Extract the (x, y) coordinate from the center of the cell holding the provided text.  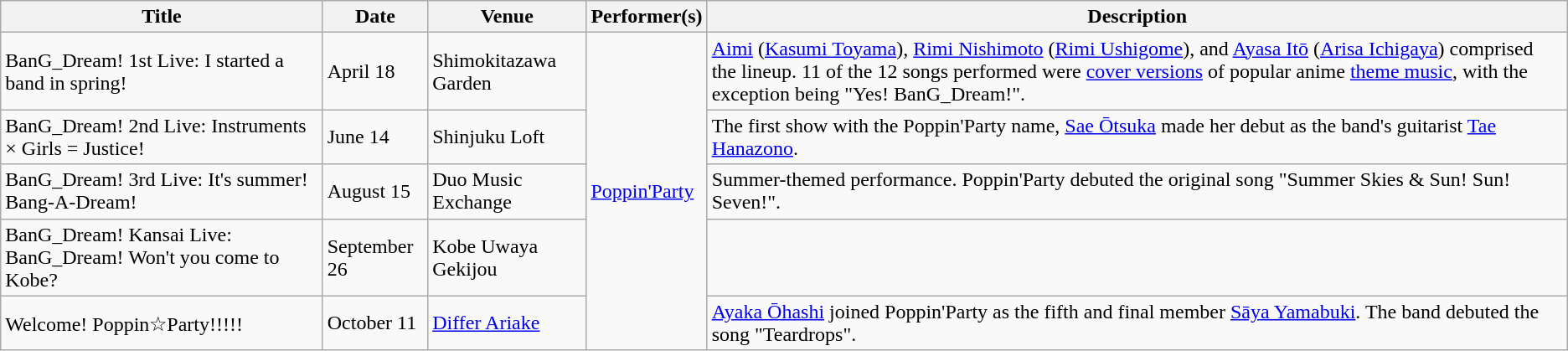
BanG_Dream! Kansai Live: BanG_Dream! Won't you come to Kobe? (162, 257)
Kobe Uwaya Gekijou (508, 257)
Poppin'Party (647, 191)
Date (375, 17)
June 14 (375, 137)
Differ Ariake (508, 323)
Welcome! Poppin☆Party!!!!! (162, 323)
Summer-themed performance. Poppin'Party debuted the original song "Summer Skies & Sun! Sun! Seven!". (1137, 191)
BanG_Dream! 2nd Live: Instruments × Girls = Justice! (162, 137)
Shinjuku Loft (508, 137)
April 18 (375, 71)
Description (1137, 17)
September 26 (375, 257)
Venue (508, 17)
BanG_Dream! 1st Live: I started a band in spring! (162, 71)
August 15 (375, 191)
Shimokitazawa Garden (508, 71)
The first show with the Poppin'Party name, Sae Ōtsuka made her debut as the band's guitarist Tae Hanazono. (1137, 137)
Title (162, 17)
Performer(s) (647, 17)
BanG_Dream! 3rd Live: It's summer! Bang-A-Dream! (162, 191)
Duo Music Exchange (508, 191)
October 11 (375, 323)
Ayaka Ōhashi joined Poppin'Party as the fifth and final member Sāya Yamabuki. The band debuted the song "Teardrops". (1137, 323)
